Scan for the cell matching the given text and deliver its [X, Y] coordinate at center. 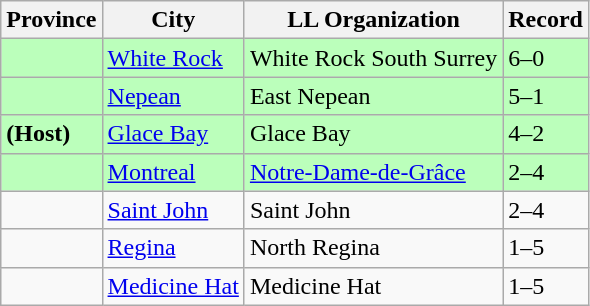
Notre-Dame-de-Grâce [373, 172]
6–0 [546, 58]
Province [52, 20]
4–2 [546, 134]
(Host) [52, 134]
Record [546, 20]
White Rock South Surrey [373, 58]
City [173, 20]
Montreal [173, 172]
North Regina [373, 248]
Nepean [173, 96]
LL Organization [373, 20]
Regina [173, 248]
East Nepean [373, 96]
White Rock [173, 58]
5–1 [546, 96]
